Identify which cell holds the provided text, then report its [x, y] central coordinate. 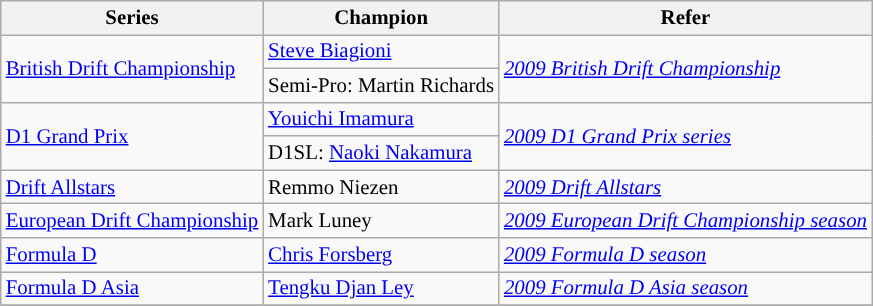
D1SL: Naoki Nakamura [381, 153]
Tengku Djan Ley [381, 288]
Chris Forsberg [381, 255]
British Drift Championship [132, 68]
Drift Allstars [132, 187]
Semi-Pro: Martin Richards [381, 85]
Mark Luney [381, 221]
2009 D1 Grand Prix series [686, 136]
Formula D [132, 255]
Steve Biagioni [381, 51]
Formula D Asia [132, 288]
Remmo Niezen [381, 187]
D1 Grand Prix [132, 136]
Youichi Imamura [381, 119]
Champion [381, 18]
2009 Drift Allstars [686, 187]
2009 Formula D season [686, 255]
2009 British Drift Championship [686, 68]
2009 Formula D Asia season [686, 288]
European Drift Championship [132, 221]
Refer [686, 18]
2009 European Drift Championship season [686, 221]
Series [132, 18]
